Search for the cell housing the specified text and yield its (X, Y) center coordinate. 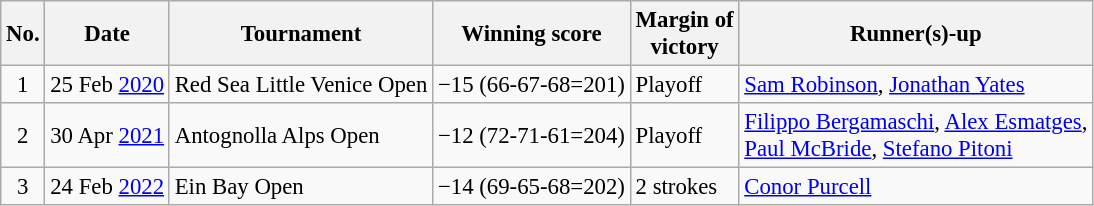
Conor Purcell (916, 187)
Runner(s)-up (916, 34)
Sam Robinson, Jonathan Yates (916, 85)
No. (23, 34)
Tournament (300, 34)
25 Feb 2020 (107, 85)
Date (107, 34)
1 (23, 85)
3 (23, 187)
30 Apr 2021 (107, 136)
−12 (72-71-61=204) (532, 136)
Winning score (532, 34)
Antognolla Alps Open (300, 136)
Red Sea Little Venice Open (300, 85)
−14 (69-65-68=202) (532, 187)
Margin ofvictory (684, 34)
−15 (66-67-68=201) (532, 85)
Ein Bay Open (300, 187)
2 (23, 136)
Filippo Bergamaschi, Alex Esmatges, Paul McBride, Stefano Pitoni (916, 136)
2 strokes (684, 187)
24 Feb 2022 (107, 187)
